For the text-containing cell, return its midpoint in [X, Y] coordinate format. 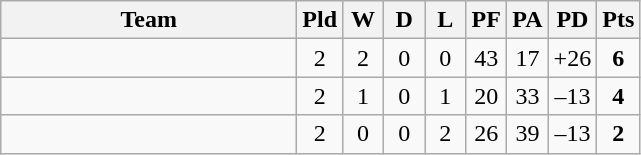
W [364, 20]
26 [486, 134]
PA [528, 20]
4 [618, 96]
+26 [572, 58]
43 [486, 58]
17 [528, 58]
6 [618, 58]
L [446, 20]
39 [528, 134]
Team [149, 20]
33 [528, 96]
PD [572, 20]
20 [486, 96]
PF [486, 20]
D [404, 20]
Pts [618, 20]
Pld [320, 20]
